Return [x, y] of the center of cell containing provided text 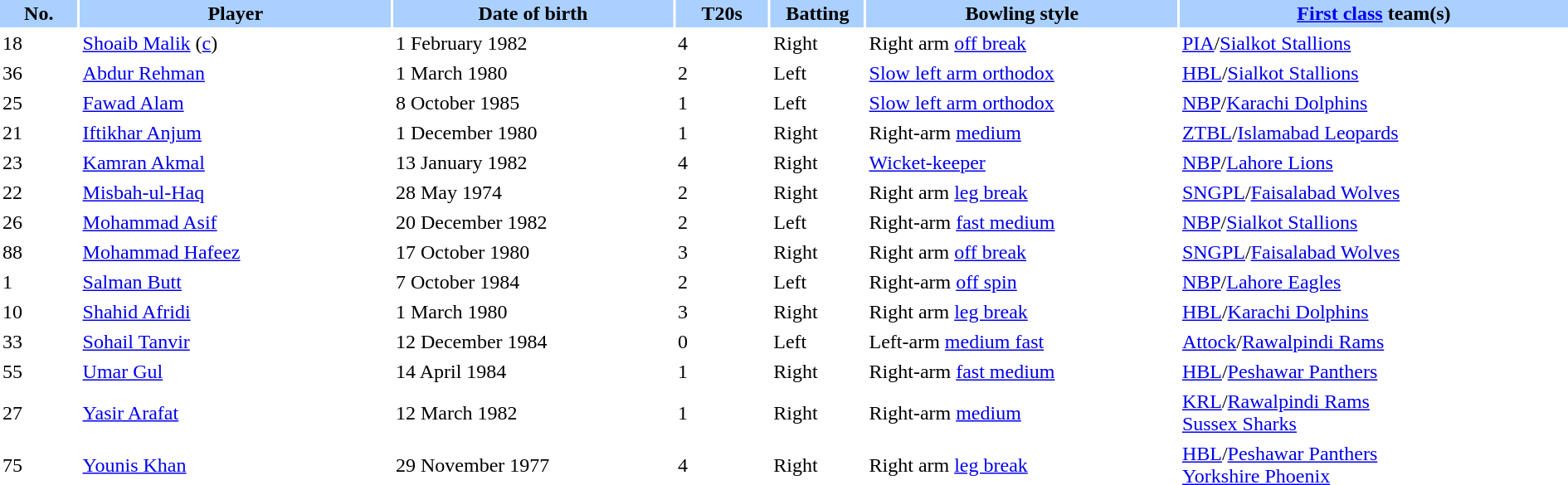
NBP/Lahore Eagles [1374, 282]
28 May 1974 [533, 192]
T20s [722, 13]
13 January 1982 [533, 162]
Shahid Afridi [236, 312]
No. [39, 13]
36 [39, 73]
Sohail Tanvir [236, 342]
ZTBL/Islamabad Leopards [1374, 133]
HBL/Sialkot Stallions [1374, 73]
Wicket-keeper [1022, 162]
PIA/Sialkot Stallions [1374, 43]
Batting [817, 13]
14 April 1984 [533, 371]
20 December 1982 [533, 222]
22 [39, 192]
Kamran Akmal [236, 162]
8 October 1985 [533, 103]
55 [39, 371]
12 December 1984 [533, 342]
Bowling style [1022, 13]
NBP/Lahore Lions [1374, 162]
17 October 1980 [533, 252]
25 [39, 103]
12 March 1982 [533, 413]
1 December 1980 [533, 133]
Iftikhar Anjum [236, 133]
NBP/Sialkot Stallions [1374, 222]
KRL/Rawalpindi Rams Sussex Sharks [1374, 413]
18 [39, 43]
NBP/Karachi Dolphins [1374, 103]
Salman Butt [236, 282]
First class team(s) [1374, 13]
33 [39, 342]
Left-arm medium fast [1022, 342]
Shoaib Malik (c) [236, 43]
26 [39, 222]
Attock/Rawalpindi Rams [1374, 342]
21 [39, 133]
Yasir Arafat [236, 413]
HBL/Peshawar Panthers [1374, 371]
Date of birth [533, 13]
Abdur Rehman [236, 73]
27 [39, 413]
HBL/Karachi Dolphins [1374, 312]
88 [39, 252]
1 February 1982 [533, 43]
23 [39, 162]
Player [236, 13]
Umar Gul [236, 371]
Mohammad Hafeez [236, 252]
Fawad Alam [236, 103]
10 [39, 312]
Misbah-ul-Haq [236, 192]
Mohammad Asif [236, 222]
7 October 1984 [533, 282]
0 [722, 342]
Right-arm off spin [1022, 282]
